For the text-containing cell, return its midpoint in [x, y] coordinate format. 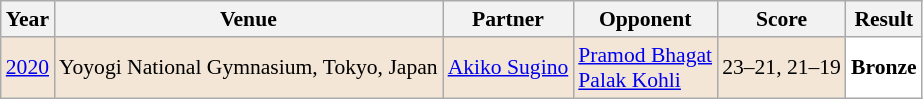
Yoyogi National Gymnasium, Tokyo, Japan [248, 68]
Partner [508, 19]
2020 [28, 68]
Bronze [884, 68]
Result [884, 19]
Year [28, 19]
Akiko Sugino [508, 68]
Score [782, 19]
23–21, 21–19 [782, 68]
Venue [248, 19]
Opponent [645, 19]
Pramod Bhagat Palak Kohli [645, 68]
